Output the (X, Y) coordinate of the center of the cell containing the given text.  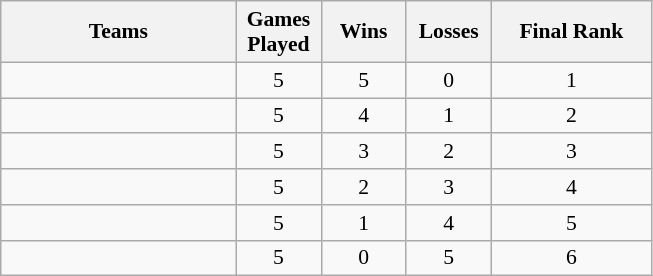
Teams (118, 32)
6 (571, 258)
Wins (364, 32)
Games Played (278, 32)
Losses (448, 32)
Final Rank (571, 32)
